Extract the (x, y) coordinate from the center of the cell holding the provided text.  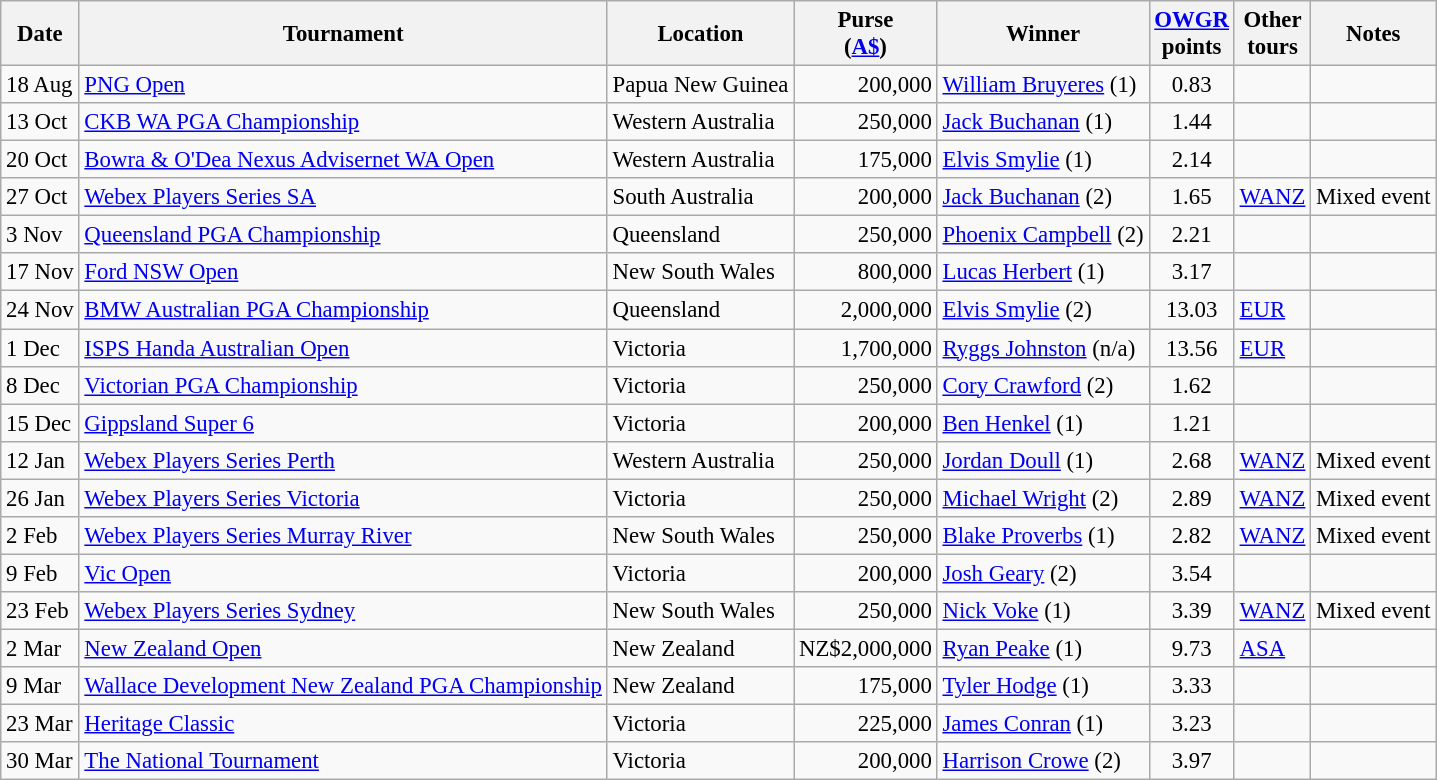
Ryggs Johnston (n/a) (1043, 348)
Elvis Smylie (1) (1043, 160)
Date (40, 34)
15 Dec (40, 423)
Webex Players Series Murray River (343, 536)
3.23 (1192, 724)
Jack Buchanan (1) (1043, 122)
William Bruyeres (1) (1043, 85)
Victorian PGA Championship (343, 385)
Lucas Herbert (1) (1043, 273)
1.62 (1192, 385)
ISPS Handa Australian Open (343, 348)
Ben Henkel (1) (1043, 423)
Nick Voke (1) (1043, 611)
3.17 (1192, 273)
27 Oct (40, 197)
Ford NSW Open (343, 273)
2.21 (1192, 235)
26 Jan (40, 498)
Wallace Development New Zealand PGA Championship (343, 686)
1 Dec (40, 348)
24 Nov (40, 310)
12 Jan (40, 460)
Location (700, 34)
Heritage Classic (343, 724)
BMW Australian PGA Championship (343, 310)
Tyler Hodge (1) (1043, 686)
Webex Players Series Perth (343, 460)
Webex Players Series SA (343, 197)
Jack Buchanan (2) (1043, 197)
9 Feb (40, 573)
2.82 (1192, 536)
0.83 (1192, 85)
New Zealand Open (343, 648)
Vic Open (343, 573)
Queensland PGA Championship (343, 235)
1.44 (1192, 122)
Blake Proverbs (1) (1043, 536)
3.54 (1192, 573)
2.89 (1192, 498)
Othertours (1272, 34)
Jordan Doull (1) (1043, 460)
23 Mar (40, 724)
PNG Open (343, 85)
Elvis Smylie (2) (1043, 310)
800,000 (866, 273)
2,000,000 (866, 310)
3.39 (1192, 611)
13.56 (1192, 348)
2.68 (1192, 460)
23 Feb (40, 611)
9 Mar (40, 686)
Tournament (343, 34)
James Conran (1) (1043, 724)
2 Feb (40, 536)
225,000 (866, 724)
Bowra & O'Dea Nexus Advisernet WA Open (343, 160)
Purse(A$) (866, 34)
3 Nov (40, 235)
1.21 (1192, 423)
Papua New Guinea (700, 85)
Ryan Peake (1) (1043, 648)
2 Mar (40, 648)
Josh Geary (2) (1043, 573)
8 Dec (40, 385)
17 Nov (40, 273)
Winner (1043, 34)
South Australia (700, 197)
30 Mar (40, 761)
3.33 (1192, 686)
1.65 (1192, 197)
1,700,000 (866, 348)
3.97 (1192, 761)
Webex Players Series Victoria (343, 498)
CKB WA PGA Championship (343, 122)
NZ$2,000,000 (866, 648)
Phoenix Campbell (2) (1043, 235)
Webex Players Series Sydney (343, 611)
13.03 (1192, 310)
Harrison Crowe (2) (1043, 761)
Gippsland Super 6 (343, 423)
Michael Wright (2) (1043, 498)
Notes (1374, 34)
20 Oct (40, 160)
9.73 (1192, 648)
13 Oct (40, 122)
Cory Crawford (2) (1043, 385)
The National Tournament (343, 761)
18 Aug (40, 85)
2.14 (1192, 160)
ASA (1272, 648)
OWGRpoints (1192, 34)
